Output the [X, Y] coordinate of the center of the cell containing the given text.  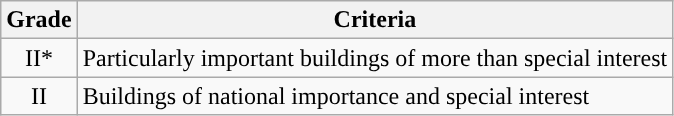
Particularly important buildings of more than special interest [375, 58]
Criteria [375, 20]
Buildings of national importance and special interest [375, 96]
II [39, 96]
Grade [39, 20]
II* [39, 58]
